Return the (X, Y) coordinate for the center point of the cell that contains the specified text.  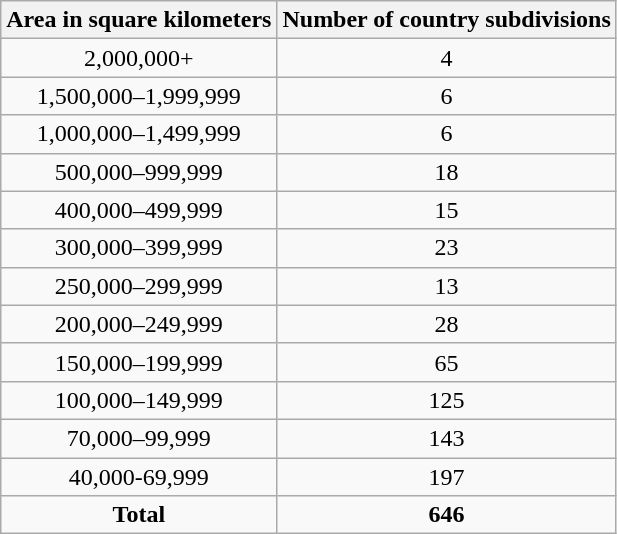
Number of country subdivisions (446, 20)
250,000–299,999 (139, 286)
28 (446, 324)
125 (446, 400)
200,000–249,999 (139, 324)
13 (446, 286)
70,000–99,999 (139, 438)
Total (139, 515)
2,000,000+ (139, 58)
400,000–499,999 (139, 210)
18 (446, 172)
15 (446, 210)
197 (446, 477)
23 (446, 248)
300,000–399,999 (139, 248)
100,000–149,999 (139, 400)
4 (446, 58)
646 (446, 515)
1,500,000–1,999,999 (139, 96)
40,000-69,999 (139, 477)
143 (446, 438)
Area in square kilometers (139, 20)
1,000,000–1,499,999 (139, 134)
500,000–999,999 (139, 172)
65 (446, 362)
150,000–199,999 (139, 362)
